For the text-containing cell, return its midpoint in [X, Y] coordinate format. 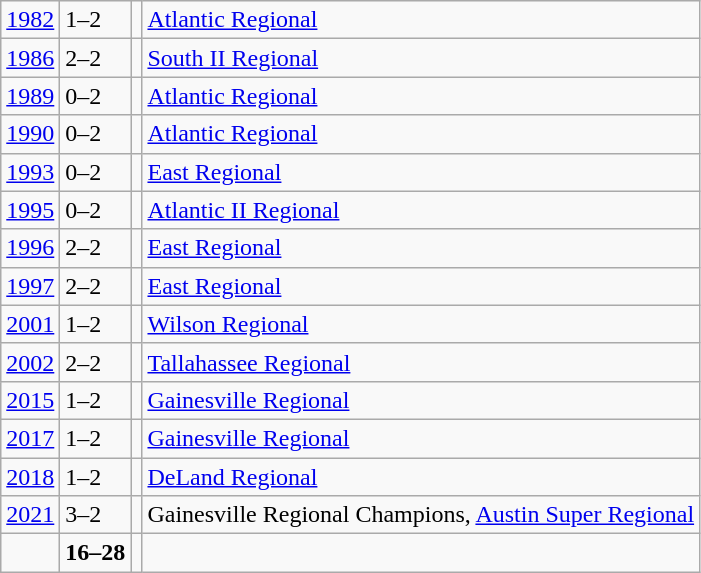
South II Regional [421, 58]
2018 [30, 477]
1989 [30, 96]
2001 [30, 324]
Tallahassee Regional [421, 362]
2017 [30, 438]
1993 [30, 172]
16–28 [96, 553]
Atlantic II Regional [421, 210]
DeLand Regional [421, 477]
Gainesville Regional Champions, Austin Super Regional [421, 515]
1986 [30, 58]
1995 [30, 210]
1990 [30, 134]
3–2 [96, 515]
2021 [30, 515]
1996 [30, 248]
2015 [30, 400]
1982 [30, 20]
2002 [30, 362]
Wilson Regional [421, 324]
1997 [30, 286]
